Provide the [X, Y] coordinate of the cell's center where the given text is located.  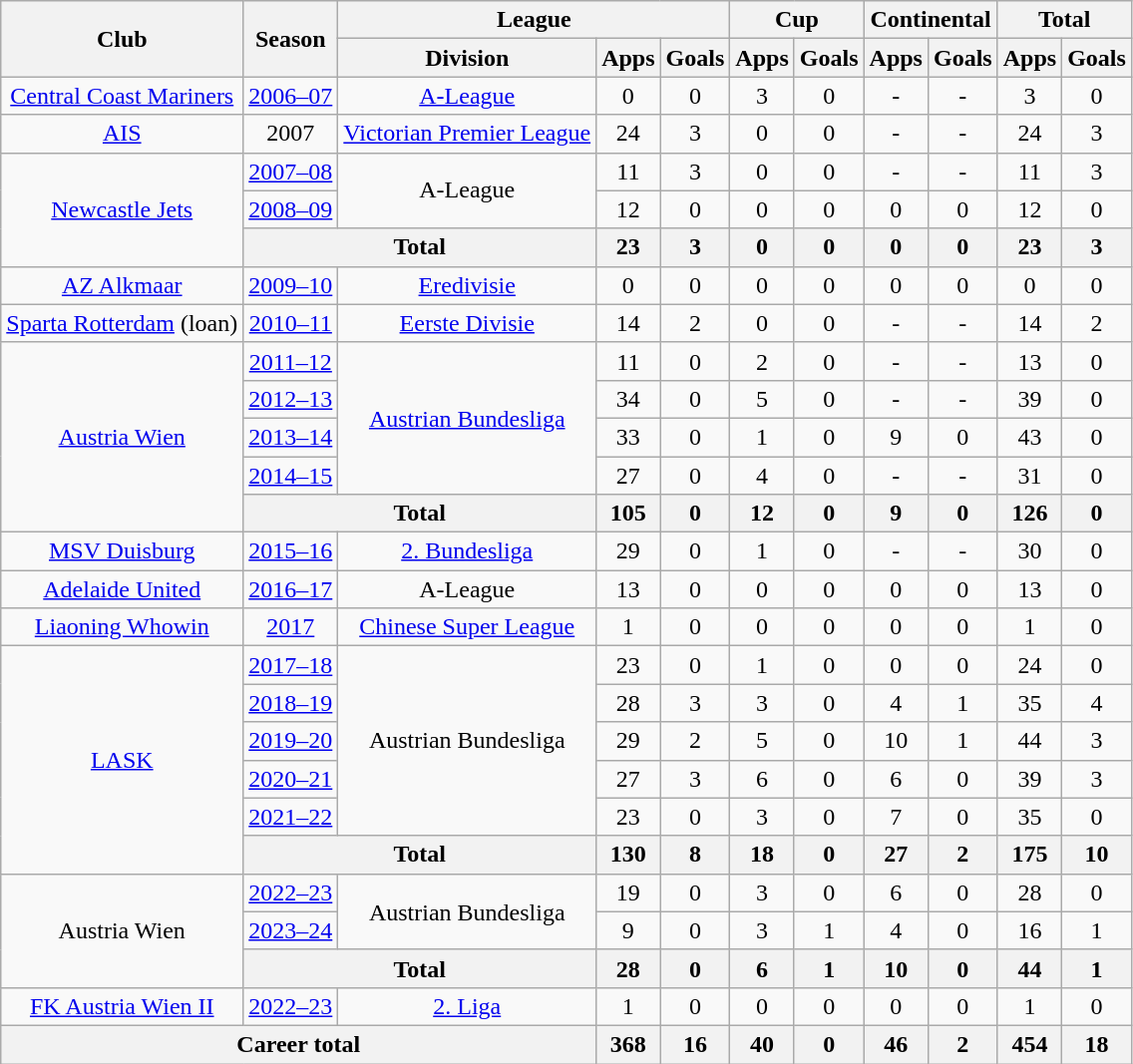
2020–21 [291, 779]
8 [695, 855]
2009–10 [291, 285]
Career total [299, 1044]
Liaoning Whowin [122, 627]
Season [291, 39]
2014–15 [291, 476]
33 [628, 437]
Sparta Rotterdam (loan) [122, 323]
2006–07 [291, 96]
Newcastle Jets [122, 209]
30 [1029, 551]
2017 [291, 627]
2012–13 [291, 399]
MSV Duisburg [122, 551]
2015–16 [291, 551]
2008–09 [291, 209]
105 [628, 514]
League [535, 20]
Continental [931, 20]
Club [122, 39]
7 [896, 817]
Division [467, 58]
Chinese Super League [467, 627]
2007 [291, 134]
175 [1029, 855]
34 [628, 399]
AIS [122, 134]
Central Coast Mariners [122, 96]
FK Austria Wien II [122, 1006]
Eerste Divisie [467, 323]
2016–17 [291, 589]
Eredivisie [467, 285]
LASK [122, 760]
Cup [797, 20]
31 [1029, 476]
2013–14 [291, 437]
2021–22 [291, 817]
Adelaide United [122, 589]
19 [628, 892]
454 [1029, 1044]
126 [1029, 514]
46 [896, 1044]
2023–24 [291, 930]
2. Bundesliga [467, 551]
43 [1029, 437]
2017–18 [291, 665]
368 [628, 1044]
AZ Alkmaar [122, 285]
2010–11 [291, 323]
130 [628, 855]
Victorian Premier League [467, 134]
2019–20 [291, 741]
40 [762, 1044]
2007–08 [291, 172]
2011–12 [291, 361]
2. Liga [467, 1006]
2018–19 [291, 703]
